Find where the given text appears and provide that cell's center as [X, Y] coordinate. 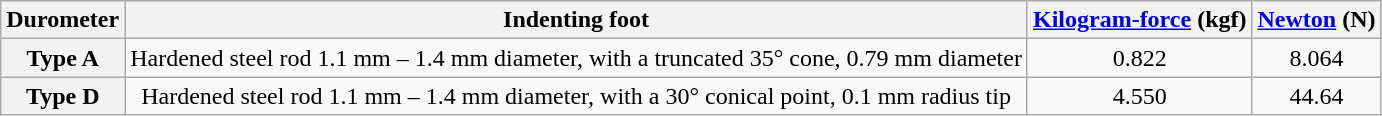
0.822 [1140, 58]
4.550 [1140, 96]
Hardened steel rod 1.1 mm – 1.4 mm diameter, with a truncated 35° cone, 0.79 mm diameter [576, 58]
8.064 [1316, 58]
Kilogram-force (kgf) [1140, 20]
Newton (N) [1316, 20]
Type A [63, 58]
Type D [63, 96]
Indenting foot [576, 20]
Hardened steel rod 1.1 mm – 1.4 mm diameter, with a 30° conical point, 0.1 mm radius tip [576, 96]
44.64 [1316, 96]
Durometer [63, 20]
